Return the [x, y] coordinate for the center point of the cell that contains the specified text.  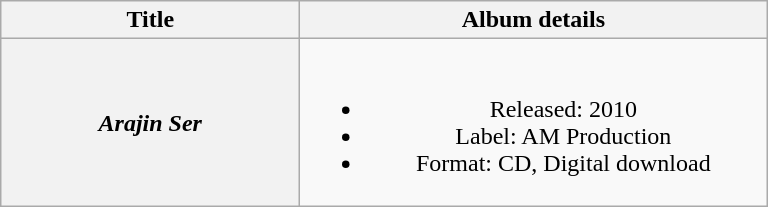
Title [150, 20]
Arajin Ser [150, 122]
Released: 2010Label: AM ProductionFormat: CD, Digital download [534, 122]
Album details [534, 20]
